Identify which cell holds the provided text, then report its [x, y] central coordinate. 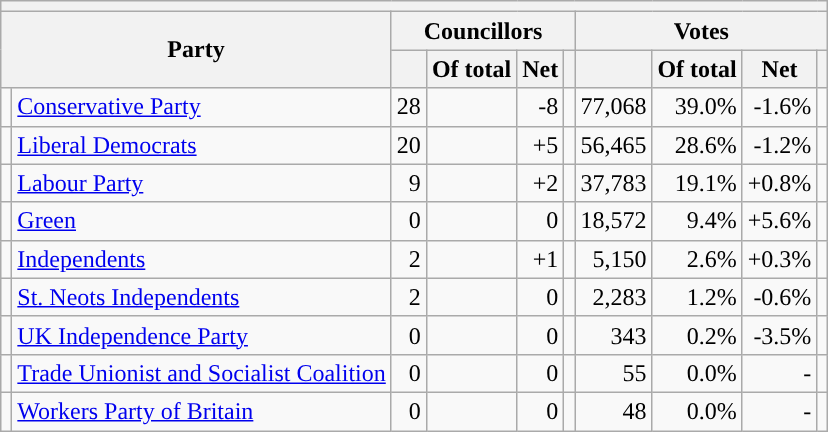
Labour Party [202, 183]
-0.6% [780, 297]
20 [408, 145]
+0.8% [780, 183]
77,068 [614, 107]
+2 [540, 183]
Green [202, 221]
9.4% [697, 221]
Liberal Democrats [202, 145]
+0.3% [780, 259]
56,465 [614, 145]
1.2% [697, 297]
+1 [540, 259]
+5.6% [780, 221]
Party [196, 50]
2,283 [614, 297]
UK Independence Party [202, 335]
39.0% [697, 107]
-3.5% [780, 335]
343 [614, 335]
Conservative Party [202, 107]
9 [408, 183]
48 [614, 411]
Votes [702, 31]
-1.2% [780, 145]
-8 [540, 107]
28.6% [697, 145]
Workers Party of Britain [202, 411]
19.1% [697, 183]
Trade Unionist and Socialist Coalition [202, 373]
5,150 [614, 259]
2.6% [697, 259]
Councillors [483, 31]
St. Neots Independents [202, 297]
Independents [202, 259]
0.2% [697, 335]
+5 [540, 145]
-1.6% [780, 107]
55 [614, 373]
28 [408, 107]
37,783 [614, 183]
18,572 [614, 221]
